From the cell containing the given text, extract its center point as (X, Y) coordinate. 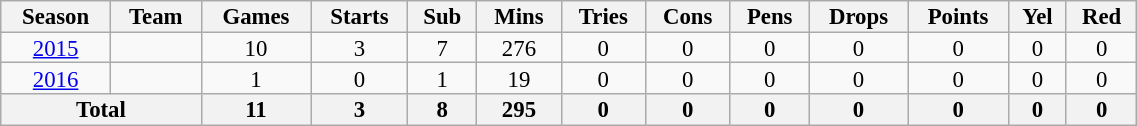
7 (442, 48)
Mins (520, 16)
Sub (442, 16)
Cons (688, 16)
2015 (56, 48)
Games (256, 16)
276 (520, 48)
11 (256, 110)
10 (256, 48)
Pens (770, 16)
295 (520, 110)
Starts (360, 16)
Tries (603, 16)
Points (958, 16)
Drops (858, 16)
Team (156, 16)
Season (56, 16)
2016 (56, 78)
Yel (1037, 16)
8 (442, 110)
Total (101, 110)
Red (1101, 16)
19 (520, 78)
